Detect which cell encompasses the target text, then output its [X, Y] center coordinate. 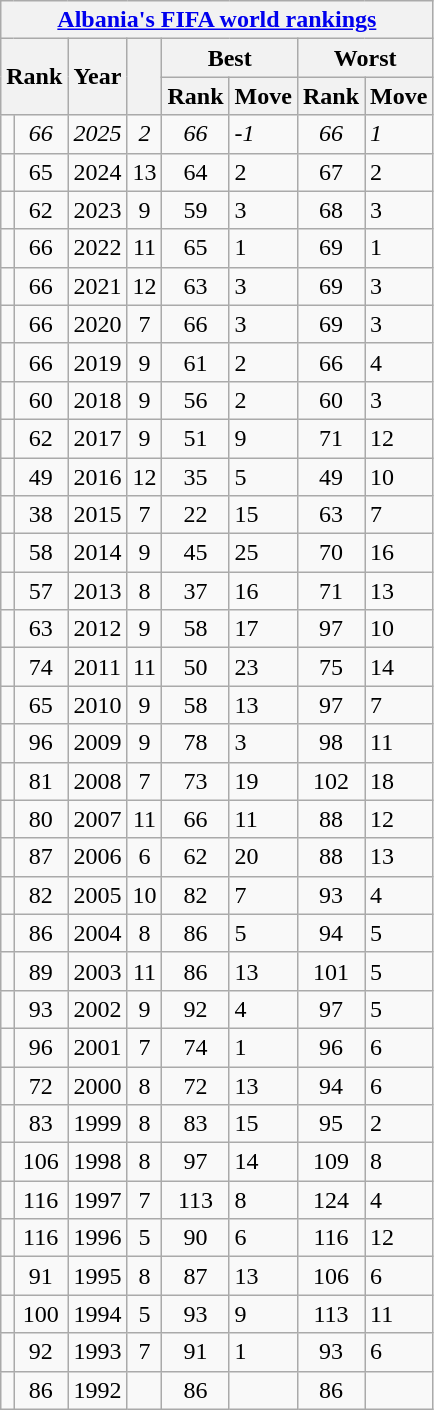
59 [196, 210]
2006 [98, 857]
1999 [98, 1124]
2014 [98, 553]
2015 [98, 515]
1992 [98, 1390]
73 [196, 781]
2007 [98, 819]
Albania's FIFA world rankings [217, 20]
2001 [98, 1047]
2022 [98, 248]
2021 [98, 286]
38 [41, 515]
Worst [364, 58]
100 [41, 1314]
2020 [98, 324]
64 [196, 172]
17 [263, 629]
23 [263, 667]
2004 [98, 933]
1994 [98, 1314]
Best [230, 58]
2024 [98, 172]
2023 [98, 210]
2013 [98, 591]
22 [196, 515]
70 [330, 553]
2010 [98, 705]
2009 [98, 743]
Year [98, 77]
2003 [98, 971]
2016 [98, 477]
109 [330, 1162]
67 [330, 172]
2011 [98, 667]
101 [330, 971]
-1 [263, 134]
18 [399, 781]
2017 [98, 438]
2000 [98, 1085]
95 [330, 1124]
2008 [98, 781]
89 [41, 971]
2025 [98, 134]
2002 [98, 1009]
1997 [98, 1200]
80 [41, 819]
37 [196, 591]
81 [41, 781]
75 [330, 667]
2012 [98, 629]
20 [263, 857]
57 [41, 591]
102 [330, 781]
124 [330, 1200]
2018 [98, 400]
2005 [98, 895]
45 [196, 553]
98 [330, 743]
1998 [98, 1162]
35 [196, 477]
19 [263, 781]
90 [196, 1238]
56 [196, 400]
1996 [98, 1238]
61 [196, 362]
25 [263, 553]
50 [196, 667]
1993 [98, 1352]
68 [330, 210]
78 [196, 743]
2019 [98, 362]
51 [196, 438]
1995 [98, 1276]
